Provide the [X, Y] coordinate of the cell's center where the given text is located.  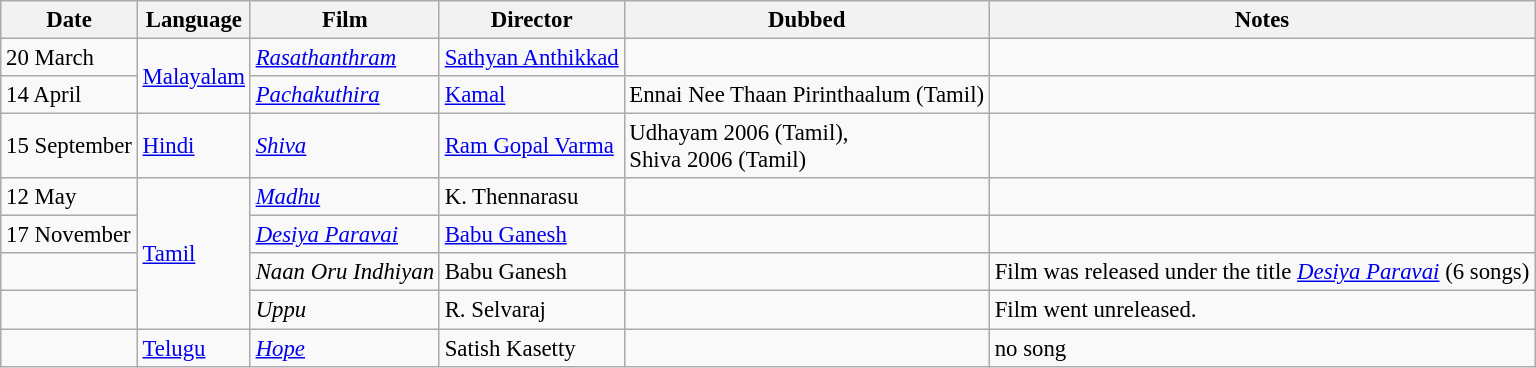
no song [1262, 348]
Udhayam 2006 (Tamil), Shiva 2006 (Tamil) [806, 146]
Uppu [344, 310]
Hindi [194, 146]
Telugu [194, 348]
Language [194, 20]
14 April [69, 95]
Dubbed [806, 20]
Desiya Paravai [344, 235]
Satish Kasetty [532, 348]
Rasathanthram [344, 58]
Ennai Nee Thaan Pirinthaalum (Tamil) [806, 95]
Pachakuthira [344, 95]
Director [532, 20]
17 November [69, 235]
K. Thennarasu [532, 197]
Film was released under the title Desiya Paravai (6 songs) [1262, 273]
Naan Oru Indhiyan [344, 273]
Shiva [344, 146]
Malayalam [194, 76]
Notes [1262, 20]
15 September [69, 146]
Hope [344, 348]
Sathyan Anthikkad [532, 58]
Film [344, 20]
Film went unreleased. [1262, 310]
20 March [69, 58]
Madhu [344, 197]
Tamil [194, 253]
R. Selvaraj [532, 310]
Date [69, 20]
Ram Gopal Varma [532, 146]
12 May [69, 197]
Kamal [532, 95]
